Output the (X, Y) coordinate of the center of the cell containing the given text.  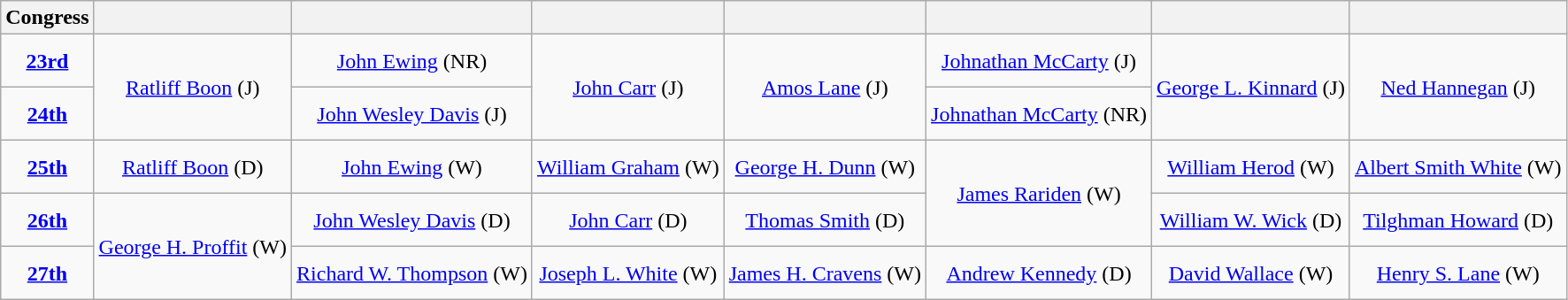
George H. Proffit (W) (193, 247)
Johnathan McCarty (J) (1039, 61)
John Carr (D) (628, 220)
Ratliff Boon (D) (193, 167)
John Wesley Davis (J) (412, 114)
Richard W. Thompson (W) (412, 273)
John Carr (J) (628, 88)
John Ewing (W) (412, 167)
William W. Wick (D) (1251, 220)
Johnathan McCarty (NR) (1039, 114)
23rd (48, 61)
Henry S. Lane (W) (1458, 273)
Ratliff Boon (J) (193, 88)
James H. Cravens (W) (825, 273)
Andrew Kennedy (D) (1039, 273)
Joseph L. White (W) (628, 273)
27th (48, 273)
James Rariden (W) (1039, 194)
Albert Smith White (W) (1458, 167)
26th (48, 220)
Tilghman Howard (D) (1458, 220)
25th (48, 167)
William Graham (W) (628, 167)
Ned Hannegan (J) (1458, 88)
Thomas Smith (D) (825, 220)
Amos Lane (J) (825, 88)
George H. Dunn (W) (825, 167)
Congress (48, 18)
William Herod (W) (1251, 167)
David Wallace (W) (1251, 273)
John Wesley Davis (D) (412, 220)
George L. Kinnard (J) (1251, 88)
24th (48, 114)
John Ewing (NR) (412, 61)
